For the text-containing cell, return its midpoint in [x, y] coordinate format. 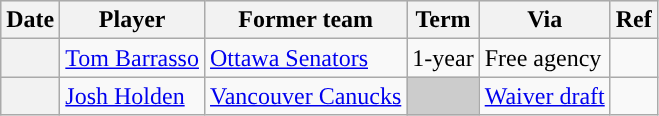
Player [132, 20]
Free agency [544, 58]
1-year [443, 58]
Former team [305, 20]
Tom Barrasso [132, 58]
Via [544, 20]
Term [443, 20]
Waiver draft [544, 96]
Ottawa Senators [305, 58]
Ref [634, 20]
Vancouver Canucks [305, 96]
Date [30, 20]
Josh Holden [132, 96]
